Identify which cell holds the provided text, then report its (x, y) central coordinate. 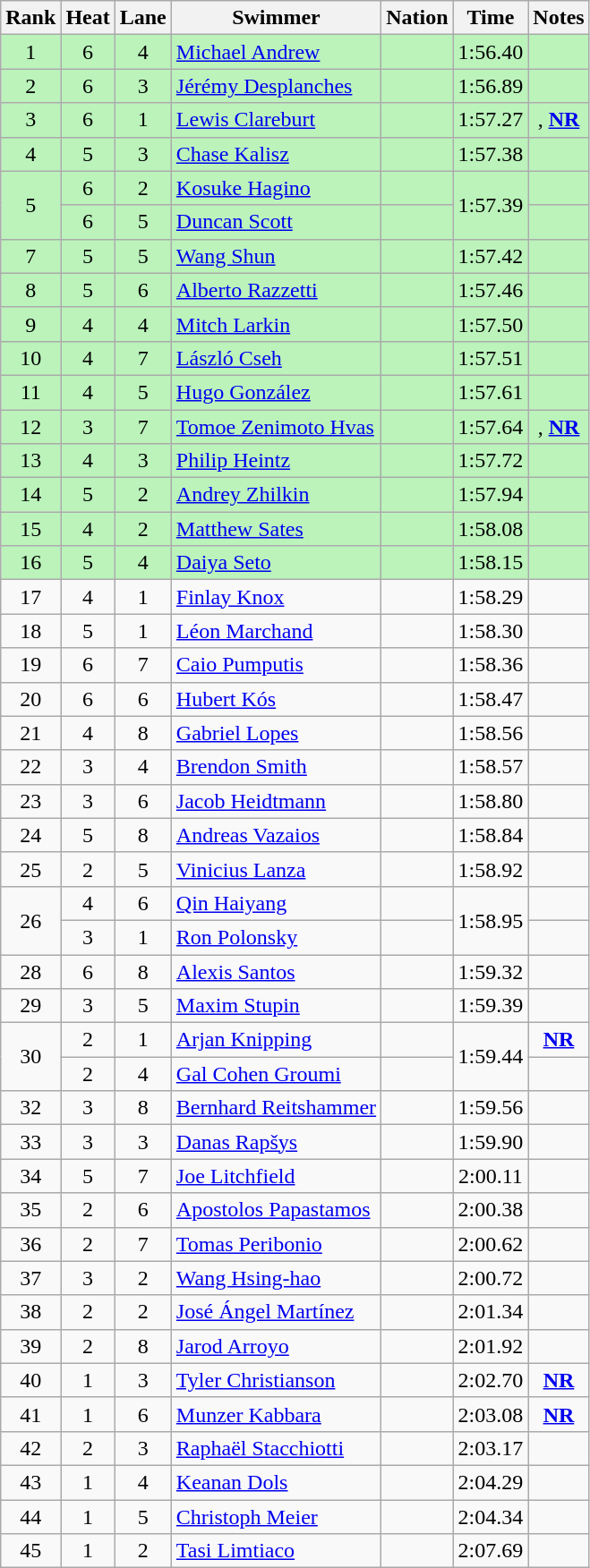
1:56.89 (491, 86)
37 (30, 1278)
12 (30, 427)
Andrey Zhilkin (276, 495)
Finlay Knox (276, 597)
33 (30, 1142)
2:04.34 (491, 1517)
Christoph Meier (276, 1517)
Tasi Limtiaco (276, 1551)
9 (30, 324)
Raphaël Stacchiotti (276, 1448)
1:57.39 (491, 205)
Munzer Kabbara (276, 1414)
43 (30, 1482)
Matthew Sates (276, 529)
Jacob Heidtmann (276, 801)
Lewis Clareburt (276, 120)
Gabriel Lopes (276, 733)
2:00.11 (491, 1176)
László Cseh (276, 358)
Nation (417, 18)
41 (30, 1414)
24 (30, 835)
21 (30, 733)
Qin Haiyang (276, 903)
Bernhard Reitshammer (276, 1108)
1:58.29 (491, 597)
Alexis Santos (276, 971)
18 (30, 631)
Philip Heintz (276, 461)
2:02.70 (491, 1380)
1:59.56 (491, 1108)
25 (30, 869)
22 (30, 767)
Wang Hsing-hao (276, 1278)
Duncan Scott (276, 222)
Danas Rapšys (276, 1142)
35 (30, 1210)
13 (30, 461)
Maxim Stupin (276, 1006)
Léon Marchand (276, 631)
38 (30, 1312)
1:58.57 (491, 767)
1:57.72 (491, 461)
1:57.27 (491, 120)
Michael Andrew (276, 52)
14 (30, 495)
Lane (143, 18)
Tyler Christianson (276, 1380)
10 (30, 358)
1:58.56 (491, 733)
1:59.39 (491, 1006)
1:58.08 (491, 529)
Heat (88, 18)
Rank (30, 18)
2:03.17 (491, 1448)
1:58.95 (491, 920)
1:58.80 (491, 801)
28 (30, 971)
29 (30, 1006)
Vinicius Lanza (276, 869)
32 (30, 1108)
15 (30, 529)
2:00.72 (491, 1278)
Kosuke Hagino (276, 188)
2:04.29 (491, 1482)
39 (30, 1346)
Chase Kalisz (276, 154)
1:58.36 (491, 665)
30 (30, 1057)
Swimmer (276, 18)
2:03.08 (491, 1414)
Time (491, 18)
Caio Pumputis (276, 665)
Joe Litchfield (276, 1176)
20 (30, 699)
1:59.32 (491, 971)
Keanan Dols (276, 1482)
42 (30, 1448)
Arjan Knipping (276, 1040)
1:57.64 (491, 427)
2:00.62 (491, 1244)
34 (30, 1176)
Hubert Kós (276, 699)
Tomas Peribonio (276, 1244)
19 (30, 665)
Jérémy Desplanches (276, 86)
1:57.38 (491, 154)
Brendon Smith (276, 767)
1:57.94 (491, 495)
1:57.61 (491, 392)
2:01.92 (491, 1346)
26 (30, 920)
1:57.50 (491, 324)
17 (30, 597)
1:59.90 (491, 1142)
44 (30, 1517)
Andreas Vazaios (276, 835)
1:57.46 (491, 290)
Jarod Arroyo (276, 1346)
1:56.40 (491, 52)
2:01.34 (491, 1312)
1:58.84 (491, 835)
45 (30, 1551)
23 (30, 801)
Wang Shun (276, 256)
Hugo González (276, 392)
Daiya Seto (276, 563)
2:00.38 (491, 1210)
Notes (559, 18)
16 (30, 563)
José Ángel Martínez (276, 1312)
1:58.15 (491, 563)
Tomoe Zenimoto Hvas (276, 427)
1:57.42 (491, 256)
40 (30, 1380)
1:59.44 (491, 1057)
Gal Cohen Groumi (276, 1074)
1:58.92 (491, 869)
1:58.47 (491, 699)
1:58.30 (491, 631)
Mitch Larkin (276, 324)
Alberto Razzetti (276, 290)
11 (30, 392)
1:57.51 (491, 358)
Apostolos Papastamos (276, 1210)
36 (30, 1244)
2:07.69 (491, 1551)
Ron Polonsky (276, 937)
